For the text-containing cell, return its midpoint in [X, Y] coordinate format. 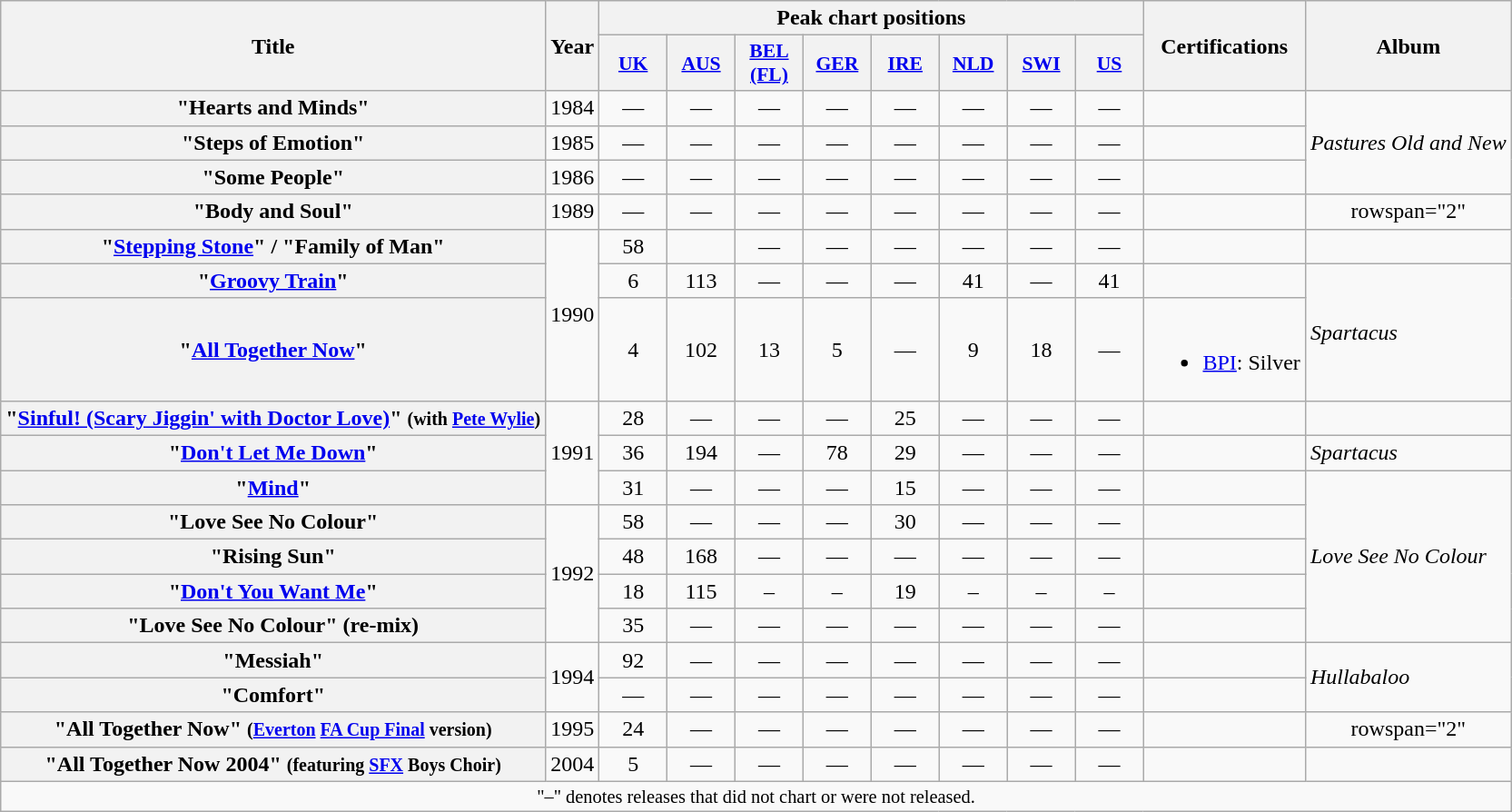
92 [634, 660]
Peak chart positions [872, 18]
113 [701, 281]
"Love See No Colour" [273, 522]
"Stepping Stone" / "Family of Man" [273, 246]
"All Together Now" (Everton FA Cup Final version) [273, 729]
1991 [572, 452]
"Don't Let Me Down" [273, 452]
Album [1408, 45]
1995 [572, 729]
"Body and Soul" [273, 212]
168 [701, 557]
25 [904, 418]
"All Together Now 2004" (featuring SFX Boys Choir) [273, 764]
"Mind" [273, 488]
Title [273, 45]
1994 [572, 678]
35 [634, 626]
US [1110, 64]
"Hearts and Minds" [273, 108]
"Love See No Colour" (re-mix) [273, 626]
"Comfort" [273, 695]
1992 [572, 574]
Certifications [1224, 45]
SWI [1041, 64]
48 [634, 557]
GER [837, 64]
9 [973, 349]
78 [837, 452]
30 [904, 522]
1984 [572, 108]
BPI: Silver [1224, 349]
19 [904, 591]
"Steps of Emotion" [273, 143]
"All Together Now" [273, 349]
24 [634, 729]
1985 [572, 143]
102 [701, 349]
194 [701, 452]
29 [904, 452]
"Some People" [273, 177]
UK [634, 64]
6 [634, 281]
Year [572, 45]
1986 [572, 177]
Hullabaloo [1408, 678]
2004 [572, 764]
28 [634, 418]
1989 [572, 212]
BEL(FL) [770, 64]
"Don't You Want Me" [273, 591]
"Messiah" [273, 660]
Love See No Colour [1408, 557]
"Groovy Train" [273, 281]
"–" denotes releases that did not chart or were not released. [756, 797]
IRE [904, 64]
1990 [572, 314]
Pastures Old and New [1408, 143]
"Rising Sun" [273, 557]
115 [701, 591]
NLD [973, 64]
AUS [701, 64]
13 [770, 349]
31 [634, 488]
4 [634, 349]
"Sinful! (Scary Jiggin' with Doctor Love)" (with Pete Wylie) [273, 418]
36 [634, 452]
15 [904, 488]
